Locate the cell with the specified text and output its (x, y) center coordinate. 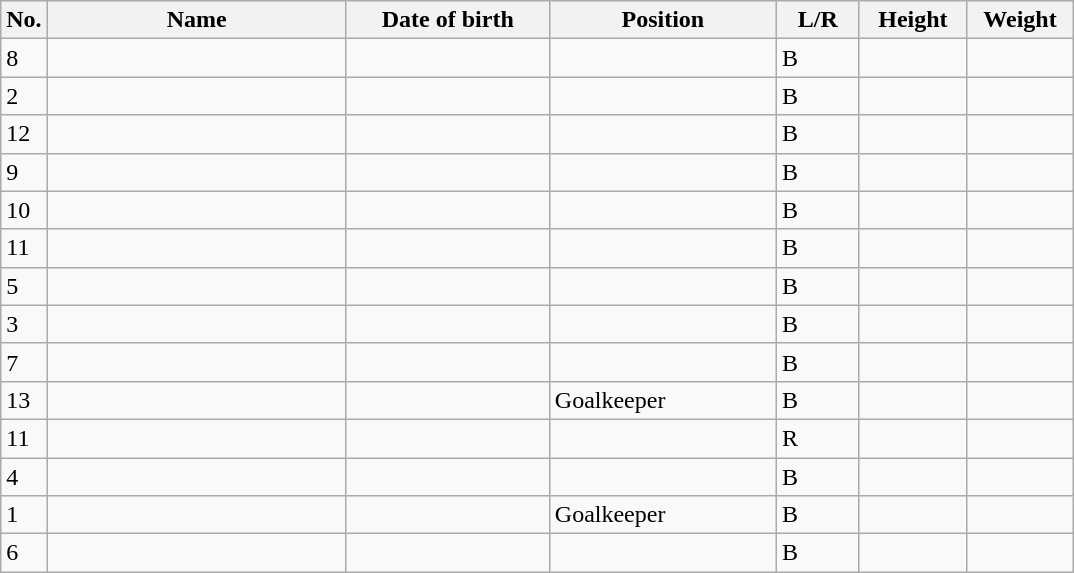
Height (912, 20)
3 (24, 324)
Weight (1020, 20)
No. (24, 20)
5 (24, 286)
12 (24, 134)
Date of birth (448, 20)
6 (24, 553)
10 (24, 210)
1 (24, 515)
Position (662, 20)
7 (24, 362)
13 (24, 400)
R (818, 438)
Name (196, 20)
4 (24, 477)
L/R (818, 20)
2 (24, 96)
9 (24, 172)
8 (24, 58)
